Scan for the cell matching the given text and deliver its (X, Y) coordinate at center. 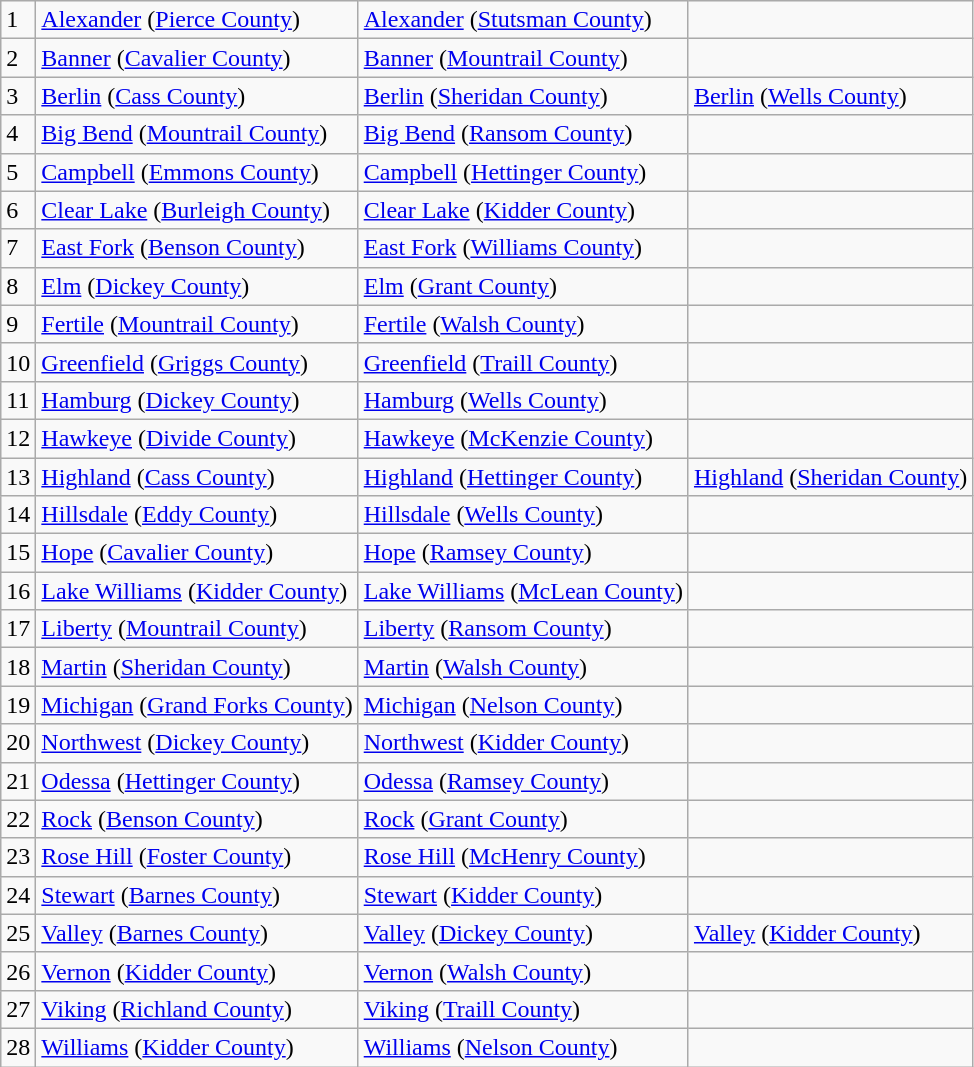
Alexander (Pierce County) (197, 20)
17 (18, 629)
19 (18, 705)
Stewart (Barnes County) (197, 895)
Highland (Hettinger County) (523, 477)
Highland (Sheridan County) (830, 477)
Campbell (Emmons County) (197, 172)
Viking (Richland County) (197, 1009)
Elm (Dickey County) (197, 286)
Odessa (Ramsey County) (523, 781)
Fertile (Mountrail County) (197, 324)
Greenfield (Traill County) (523, 362)
Elm (Grant County) (523, 286)
Rose Hill (Foster County) (197, 857)
Michigan (Grand Forks County) (197, 705)
28 (18, 1047)
4 (18, 134)
East Fork (Benson County) (197, 248)
Viking (Traill County) (523, 1009)
2 (18, 58)
1 (18, 20)
Campbell (Hettinger County) (523, 172)
Liberty (Mountrail County) (197, 629)
Northwest (Kidder County) (523, 743)
Big Bend (Ransom County) (523, 134)
Berlin (Cass County) (197, 96)
Hope (Cavalier County) (197, 553)
Hillsdale (Eddy County) (197, 515)
18 (18, 667)
Stewart (Kidder County) (523, 895)
Clear Lake (Kidder County) (523, 210)
Odessa (Hettinger County) (197, 781)
Banner (Cavalier County) (197, 58)
Hamburg (Wells County) (523, 400)
Martin (Sheridan County) (197, 667)
Rose Hill (McHenry County) (523, 857)
Fertile (Walsh County) (523, 324)
Williams (Kidder County) (197, 1047)
22 (18, 819)
Berlin (Wells County) (830, 96)
5 (18, 172)
Hillsdale (Wells County) (523, 515)
Valley (Barnes County) (197, 933)
9 (18, 324)
Michigan (Nelson County) (523, 705)
12 (18, 438)
3 (18, 96)
Greenfield (Griggs County) (197, 362)
Clear Lake (Burleigh County) (197, 210)
Rock (Benson County) (197, 819)
11 (18, 400)
Northwest (Dickey County) (197, 743)
Rock (Grant County) (523, 819)
Hope (Ramsey County) (523, 553)
13 (18, 477)
Hawkeye (Divide County) (197, 438)
Liberty (Ransom County) (523, 629)
Highland (Cass County) (197, 477)
16 (18, 591)
23 (18, 857)
20 (18, 743)
8 (18, 286)
Vernon (Walsh County) (523, 971)
14 (18, 515)
Valley (Dickey County) (523, 933)
Banner (Mountrail County) (523, 58)
East Fork (Williams County) (523, 248)
Alexander (Stutsman County) (523, 20)
24 (18, 895)
6 (18, 210)
Martin (Walsh County) (523, 667)
21 (18, 781)
Lake Williams (Kidder County) (197, 591)
Williams (Nelson County) (523, 1047)
7 (18, 248)
Lake Williams (McLean County) (523, 591)
Vernon (Kidder County) (197, 971)
26 (18, 971)
Berlin (Sheridan County) (523, 96)
27 (18, 1009)
Hawkeye (McKenzie County) (523, 438)
Big Bend (Mountrail County) (197, 134)
25 (18, 933)
15 (18, 553)
Valley (Kidder County) (830, 933)
10 (18, 362)
Hamburg (Dickey County) (197, 400)
